For the text-containing cell, return its midpoint in (X, Y) coordinate format. 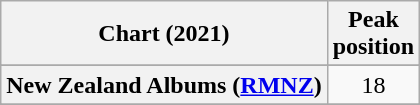
18 (373, 85)
Peakposition (373, 34)
Chart (2021) (164, 34)
New Zealand Albums (RMNZ) (164, 85)
